Search for the cell housing the specified text and yield its [x, y] center coordinate. 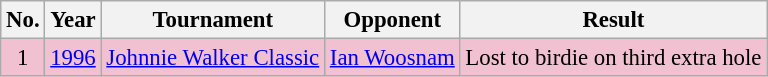
Opponent [393, 20]
Tournament [212, 20]
Lost to birdie on third extra hole [614, 58]
1996 [73, 58]
Year [73, 20]
Ian Woosnam [393, 58]
Result [614, 20]
1 [23, 58]
No. [23, 20]
Johnnie Walker Classic [212, 58]
